Provide the [x, y] coordinate of the cell's center where the given text is located.  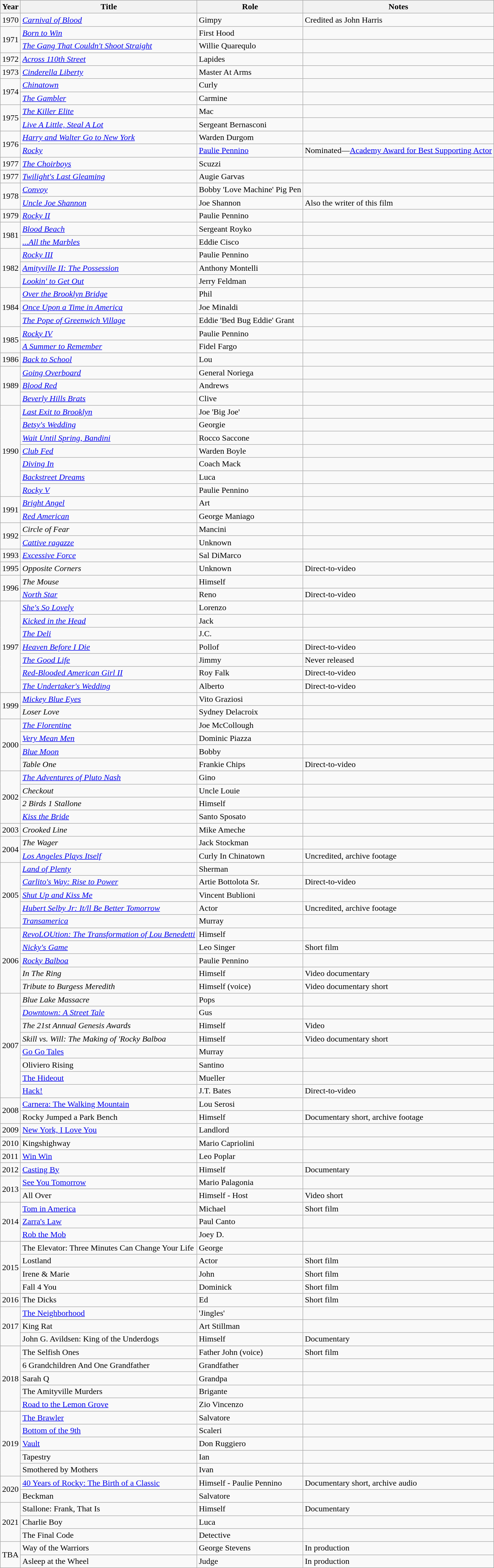
Jimmy [250, 660]
The Selfish Ones [109, 1352]
Table One [109, 764]
Joe Minaldi [250, 307]
1981 [10, 235]
Red American [109, 516]
John [250, 1274]
Mario Palagonia [250, 1182]
Roy Falk [250, 673]
Loser Love [109, 712]
The Mouse [109, 582]
Documentary short, archive footage [398, 1117]
Video short [398, 1195]
A Summer to Remember [109, 346]
40 Years of Rocky: The Birth of a Classic [109, 1483]
2004 [10, 849]
Go Go Tales [109, 1052]
Dominick [250, 1287]
Red-Blooded American Girl II [109, 673]
Phil [250, 294]
Mike Ameche [250, 830]
Willie Quarequlo [250, 46]
Hubert Selby Jr: It/ll Be Better Tomorrow [109, 908]
Rob the Mob [109, 1235]
Crooked Line [109, 830]
Carnival of Blood [109, 20]
2 Birds 1 Stallone [109, 804]
Bobby [250, 751]
Gimpy [250, 20]
Lapides [250, 59]
Road to the Lemon Grove [109, 1404]
1985 [10, 340]
Sydney Delacroix [250, 712]
Chinatown [109, 85]
J.C. [250, 634]
Himself (voice) [250, 986]
Eddie 'Bed Bug Eddie' Grant [250, 320]
Tapestry [109, 1457]
Landlord [250, 1130]
Hack! [109, 1091]
Fall 4 You [109, 1287]
Betsy's Wedding [109, 425]
RevoLOUtion: The Transformation of Lou Benedetti [109, 934]
Alberto [250, 686]
Eddie Cisco [250, 242]
The Florentine [109, 725]
Curly [250, 85]
2003 [10, 830]
Carmine [250, 98]
2017 [10, 1326]
Ian [250, 1457]
Coach Mack [250, 464]
Georgie [250, 425]
Joe McCollough [250, 725]
Leo Singer [250, 947]
Father John (voice) [250, 1352]
Shut Up and Kiss Me [109, 895]
Sarah Q [109, 1378]
Notes [398, 7]
2007 [10, 1045]
The Gambler [109, 98]
Master At Arms [250, 72]
1990 [10, 451]
Blue Moon [109, 751]
Mario Capriolini [250, 1143]
Live A Little, Steal A Lot [109, 124]
Skill vs. Will: The Making of 'Rocky Balboa [109, 1039]
Mueller [250, 1078]
J.T. Bates [250, 1091]
1997 [10, 647]
Jack Stockman [250, 843]
2008 [10, 1111]
Lookin' to Get Out [109, 281]
Video documentary [398, 973]
George [250, 1248]
Rocky Balboa [109, 960]
The Dicks [109, 1300]
2021 [10, 1522]
John G. Avildsen: King of the Underdogs [109, 1339]
Wait Until Spring, Bandini [109, 438]
Land of Plenty [109, 869]
2002 [10, 797]
Santo Sposato [250, 817]
Blood Beach [109, 229]
Los Angeles Plays Itself [109, 856]
Never released [398, 660]
Uncle Louie [250, 790]
Blue Lake Massacre [109, 1000]
Leo Poplar [250, 1156]
The Wager [109, 843]
Sergeant Royko [250, 229]
1974 [10, 92]
Kicked in the Head [109, 621]
2011 [10, 1156]
Himself - Host [250, 1195]
Twilight's Last Gleaming [109, 177]
Transamerica [109, 921]
Last Exit to Brooklyn [109, 412]
2000 [10, 745]
Carlito's Way: Rise to Power [109, 882]
Bright Angel [109, 503]
Gino [250, 777]
The Undertaker's Wedding [109, 686]
Lorenzo [250, 608]
Fidel Fargo [250, 346]
2016 [10, 1300]
George Maniago [250, 516]
Born to Win [109, 33]
See You Tomorrow [109, 1182]
1996 [10, 588]
Cinderella Liberty [109, 72]
Lou Serosi [250, 1104]
Lostland [109, 1261]
2009 [10, 1130]
She's So Lovely [109, 608]
Ed [250, 1300]
2012 [10, 1169]
Reno [250, 595]
Stallone: Frank, That Is [109, 1509]
'Jingles' [250, 1313]
Santino [250, 1065]
2020 [10, 1489]
Joey D. [250, 1235]
General Noriega [250, 372]
Detective [250, 1535]
Don Ruggiero [250, 1444]
Circle of Fear [109, 529]
Pollof [250, 647]
Scuzzi [250, 164]
1972 [10, 59]
2005 [10, 895]
The Neighborhood [109, 1313]
Amityville II: The Possession [109, 268]
The 21st Annual Genesis Awards [109, 1026]
Kingshighway [109, 1143]
Heaven Before I Die [109, 647]
Once Upon a Time in America [109, 307]
Way of the Warriors [109, 1548]
Artie Bottolota Sr. [250, 882]
Grandpa [250, 1378]
Harry and Walter Go to New York [109, 137]
Andrews [250, 386]
Nominated—Academy Award for Best Supporting Actor [398, 150]
Sherman [250, 869]
Frankie Chips [250, 764]
All Over [109, 1195]
The Final Code [109, 1535]
Dominic Piazza [250, 738]
Vincent Bublioni [250, 895]
New York, I Love You [109, 1130]
Judge [250, 1561]
The Amityville Murders [109, 1391]
Rocky IV [109, 333]
Blood Red [109, 386]
2010 [10, 1143]
Rocky Jumped a Park Bench [109, 1117]
2013 [10, 1189]
Mac [250, 111]
King Rat [109, 1326]
1971 [10, 39]
Rocky V [109, 490]
Bottom of the 9th [109, 1431]
Mancini [250, 529]
Paul Canto [250, 1222]
Lou [250, 359]
Title [109, 7]
Jack [250, 621]
The Killer Elite [109, 111]
1999 [10, 706]
The Pope of Greenwich Village [109, 320]
2006 [10, 960]
Curly In Chinatown [250, 856]
Over the Brooklyn Bridge [109, 294]
Grandfather [250, 1365]
Tom in America [109, 1208]
Ivan [250, 1470]
6 Grandchildren And One Grandfather [109, 1365]
Charlie Boy [109, 1522]
The Choirboys [109, 164]
Brigante [250, 1391]
Himself - Paulie Pennino [250, 1483]
1982 [10, 268]
1991 [10, 510]
1973 [10, 72]
1993 [10, 555]
Excessive Force [109, 555]
1978 [10, 196]
Beverly Hills Brats [109, 399]
Sal DiMarco [250, 555]
Video [398, 1026]
Uncle Joe Shannon [109, 203]
Club Fed [109, 451]
Cattive ragazze [109, 542]
Art Stillman [250, 1326]
The Brawler [109, 1418]
Augie Garvas [250, 177]
Kiss the Bride [109, 817]
Win Win [109, 1156]
2018 [10, 1378]
Very Mean Men [109, 738]
The Gang That Couldn't Shoot Straight [109, 46]
Jerry Feldman [250, 281]
2015 [10, 1267]
Irene & Marie [109, 1274]
Oliviero Rising [109, 1065]
The Hideout [109, 1078]
In The Ring [109, 973]
First Hood [250, 33]
Rocky III [109, 255]
Back to School [109, 359]
Nicky's Game [109, 947]
Rocco Saccone [250, 438]
1979 [10, 216]
Gus [250, 1013]
Clive [250, 399]
Going Overboard [109, 372]
Documentary short, archive audio [398, 1483]
1975 [10, 118]
2019 [10, 1444]
George Stevens [250, 1548]
Anthony Montelli [250, 268]
Pops [250, 1000]
The Elevator: Three Minutes Can Change Your Life [109, 1248]
North Star [109, 595]
Role [250, 7]
Rocky [109, 150]
Convoy [109, 190]
Mickey Blue Eyes [109, 699]
Bobby 'Love Machine' Pig Pen [250, 190]
The Deli [109, 634]
Downtown: A Street Tale [109, 1013]
Backstreet Dreams [109, 477]
Carnera: The Walking Mountain [109, 1104]
Michael [250, 1208]
Across 110th Street [109, 59]
...All the Marbles [109, 242]
Joe 'Big Joe' [250, 412]
2014 [10, 1221]
Checkout [109, 790]
1970 [10, 20]
Opposite Corners [109, 568]
Rocky II [109, 216]
1995 [10, 568]
The Good Life [109, 660]
Warden Durgom [250, 137]
1984 [10, 307]
1986 [10, 359]
Vito Graziosi [250, 699]
Scaleri [250, 1431]
1989 [10, 385]
Joe Shannon [250, 203]
Also the writer of this film [398, 203]
Credited as John Harris [398, 20]
Diving In [109, 464]
Casting By [109, 1169]
Zarra's Law [109, 1222]
Sergeant Bernasconi [250, 124]
1976 [10, 144]
Art [250, 503]
Smothered by Mothers [109, 1470]
TBA [10, 1555]
Vault [109, 1444]
Zio Vincenzo [250, 1404]
Year [10, 7]
Warden Boyle [250, 451]
The Adventures of Pluto Nash [109, 777]
1992 [10, 536]
Beckman [109, 1496]
Tribute to Burgess Meredith [109, 986]
Asleep at the Wheel [109, 1561]
